Detect which cell encompasses the target text, then output its [x, y] center coordinate. 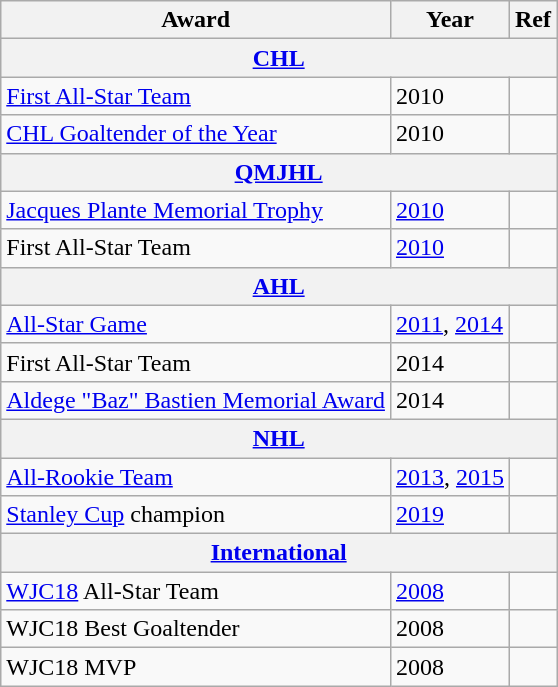
AHL [279, 286]
All-Rookie Team [196, 477]
Stanley Cup champion [196, 515]
2011, 2014 [450, 324]
Jacques Plante Memorial Trophy [196, 210]
2013, 2015 [450, 477]
2019 [450, 515]
NHL [279, 438]
Year [450, 20]
QMJHL [279, 172]
CHL [279, 58]
Ref [534, 20]
WJC18 All-Star Team [196, 591]
Aldege "Baz" Bastien Memorial Award [196, 400]
WJC18 MVP [196, 667]
Award [196, 20]
WJC18 Best Goaltender [196, 629]
International [279, 553]
CHL Goaltender of the Year [196, 134]
All-Star Game [196, 324]
